Pinpoint the cell where the given text exists, returning its [x, y] midpoint coordinate. 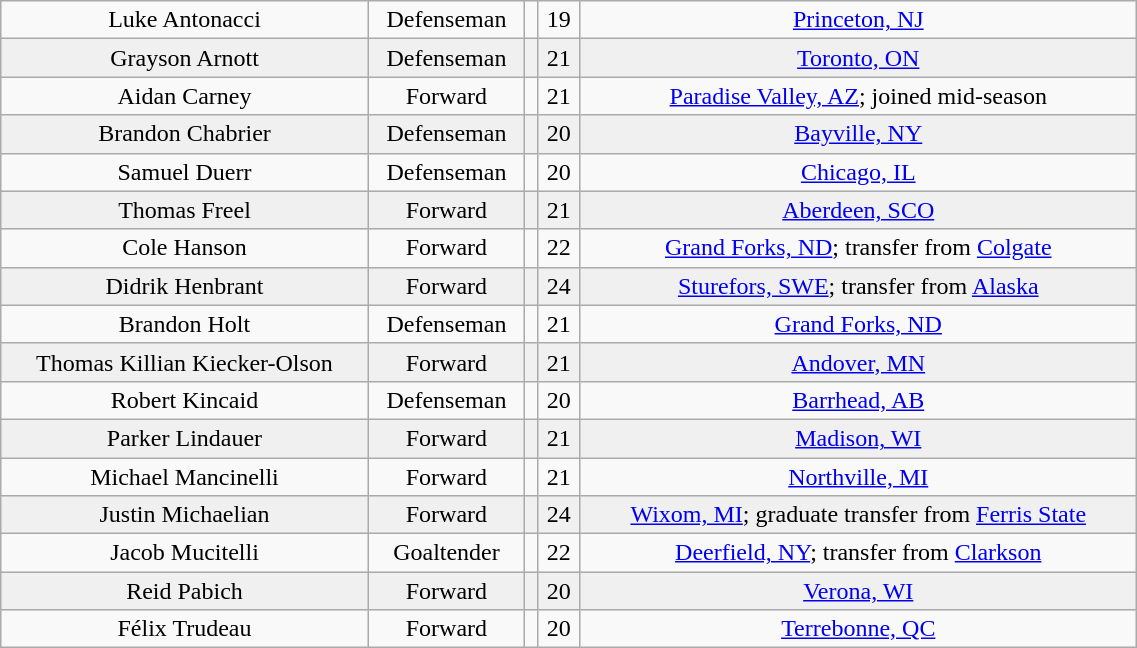
Wixom, MI; graduate transfer from Ferris State [858, 515]
Grand Forks, ND; transfer from Colgate [858, 248]
Brandon Chabrier [185, 134]
Andover, MN [858, 362]
Chicago, IL [858, 172]
Jacob Mucitelli [185, 553]
Terrebonne, QC [858, 629]
Barrhead, AB [858, 400]
Thomas Freel [185, 210]
Aidan Carney [185, 96]
Bayville, NY [858, 134]
Parker Lindauer [185, 438]
Deerfield, NY; transfer from Clarkson [858, 553]
Paradise Valley, AZ; joined mid-season [858, 96]
Félix Trudeau [185, 629]
Verona, WI [858, 591]
Robert Kincaid [185, 400]
Brandon Holt [185, 324]
Luke Antonacci [185, 20]
Thomas Killian Kiecker-Olson [185, 362]
Reid Pabich [185, 591]
Toronto, ON [858, 58]
Michael Mancinelli [185, 477]
Justin Michaelian [185, 515]
Madison, WI [858, 438]
Grand Forks, ND [858, 324]
Samuel Duerr [185, 172]
Princeton, NJ [858, 20]
Goaltender [446, 553]
Cole Hanson [185, 248]
Didrik Henbrant [185, 286]
Grayson Arnott [185, 58]
Aberdeen, SCO [858, 210]
Sturefors, SWE; transfer from Alaska [858, 286]
19 [559, 20]
Northville, MI [858, 477]
